Search for the cell housing the specified text and yield its [x, y] center coordinate. 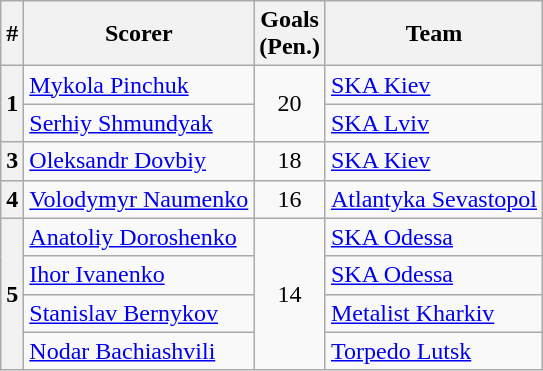
3 [12, 161]
Goals(Pen.) [290, 34]
14 [290, 294]
1 [12, 104]
Team [434, 34]
Stanislav Bernykov [139, 313]
Torpedo Lutsk [434, 351]
Volodymyr Naumenko [139, 199]
Nodar Bachiashvili [139, 351]
5 [12, 294]
Ihor Ivanenko [139, 275]
Anatoliy Doroshenko [139, 237]
Metalist Kharkiv [434, 313]
Mykola Pinchuk [139, 85]
4 [12, 199]
SKA Lviv [434, 123]
Serhiy Shmundyak [139, 123]
Atlantyka Sevastopol [434, 199]
18 [290, 161]
20 [290, 104]
Oleksandr Dovbiy [139, 161]
16 [290, 199]
# [12, 34]
Scorer [139, 34]
